Locate the cell with the specified text and output its (X, Y) center coordinate. 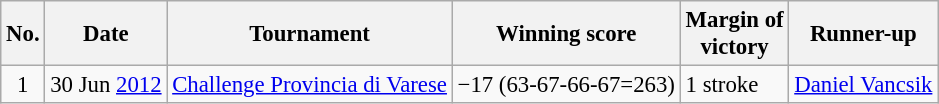
1 (23, 85)
Runner-up (864, 34)
Challenge Provincia di Varese (310, 85)
Daniel Vancsik (864, 85)
Margin ofvictory (734, 34)
Date (106, 34)
30 Jun 2012 (106, 85)
Winning score (566, 34)
Tournament (310, 34)
No. (23, 34)
−17 (63-67-66-67=263) (566, 85)
1 stroke (734, 85)
